Provide the (x, y) coordinate of the cell's center where the given text is located.  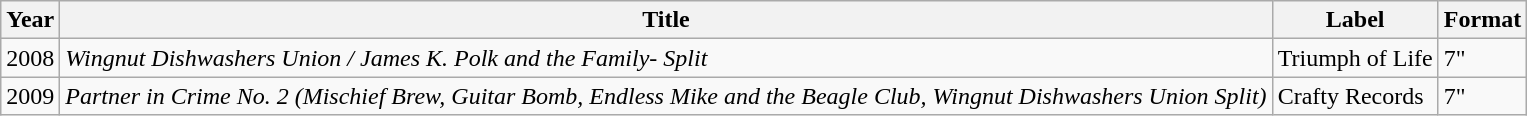
2008 (30, 58)
Title (666, 20)
Partner in Crime No. 2 (Mischief Brew, Guitar Bomb, Endless Mike and the Beagle Club, Wingnut Dishwashers Union Split) (666, 96)
Triumph of Life (1355, 58)
Label (1355, 20)
Format (1482, 20)
Crafty Records (1355, 96)
2009 (30, 96)
Wingnut Dishwashers Union / James K. Polk and the Family- Split (666, 58)
Year (30, 20)
